Search for the cell housing the specified text and yield its [X, Y] center coordinate. 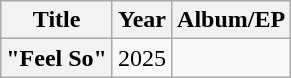
Year [142, 20]
2025 [142, 58]
Album/EP [232, 20]
"Feel So" [57, 58]
Title [57, 20]
